Capture the cell that displays the provided text and extract its (x, y) central coordinate. 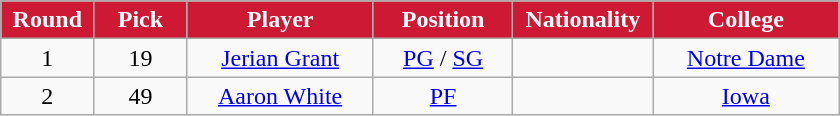
PG / SG (443, 58)
Aaron White (280, 96)
Player (280, 20)
2 (48, 96)
College (746, 20)
1 (48, 58)
Round (48, 20)
Iowa (746, 96)
19 (140, 58)
Position (443, 20)
Nationality (583, 20)
49 (140, 96)
Pick (140, 20)
Notre Dame (746, 58)
Jerian Grant (280, 58)
PF (443, 96)
